Search for the cell housing the specified text and yield its (x, y) center coordinate. 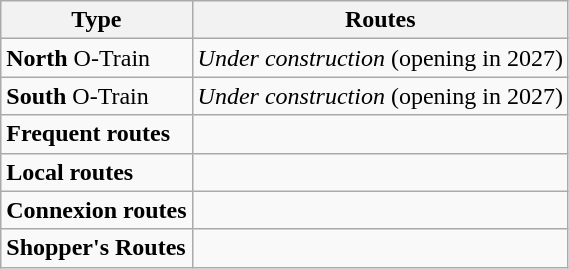
Local routes (96, 172)
North O-Train (96, 58)
Shopper's Routes (96, 248)
South O-Train (96, 96)
Connexion routes (96, 210)
Frequent routes (96, 134)
Type (96, 20)
Routes (380, 20)
